Provide the (X, Y) coordinate of the cell's center where the given text is located.  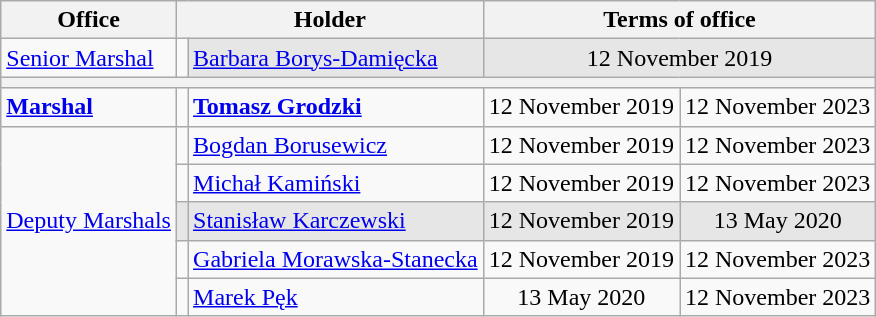
Marek Pęk (336, 297)
Gabriela Morawska-Stanecka (336, 259)
Marshal (89, 107)
Michał Kamiński (336, 183)
Senior Marshal (89, 58)
Barbara Borys-Damięcka (336, 58)
Bogdan Borusewicz (336, 145)
Deputy Marshals (89, 221)
Holder (330, 20)
Tomasz Grodzki (336, 107)
Stanisław Karczewski (336, 221)
Office (89, 20)
Terms of office (680, 20)
